Identify which cell holds the provided text, then report its (x, y) central coordinate. 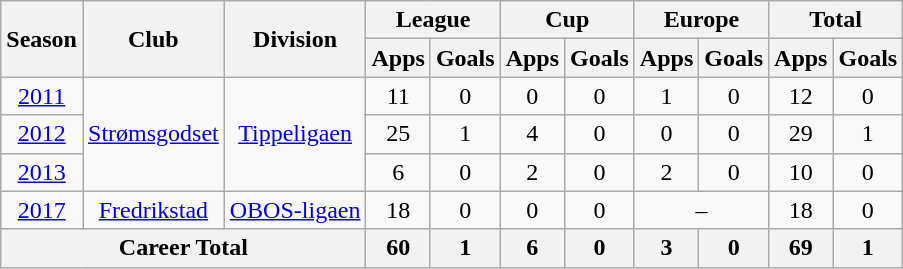
29 (801, 134)
OBOS-ligaen (295, 210)
Season (42, 39)
2017 (42, 210)
Club (153, 39)
Total (836, 20)
10 (801, 172)
25 (398, 134)
Cup (567, 20)
– (701, 210)
60 (398, 248)
Europe (701, 20)
4 (532, 134)
Career Total (184, 248)
69 (801, 248)
12 (801, 96)
Strømsgodset (153, 134)
League (433, 20)
2011 (42, 96)
Tippeligaen (295, 134)
Fredrikstad (153, 210)
2013 (42, 172)
3 (666, 248)
11 (398, 96)
Division (295, 39)
2012 (42, 134)
